Provide the [X, Y] coordinate of the cell's center where the given text is located.  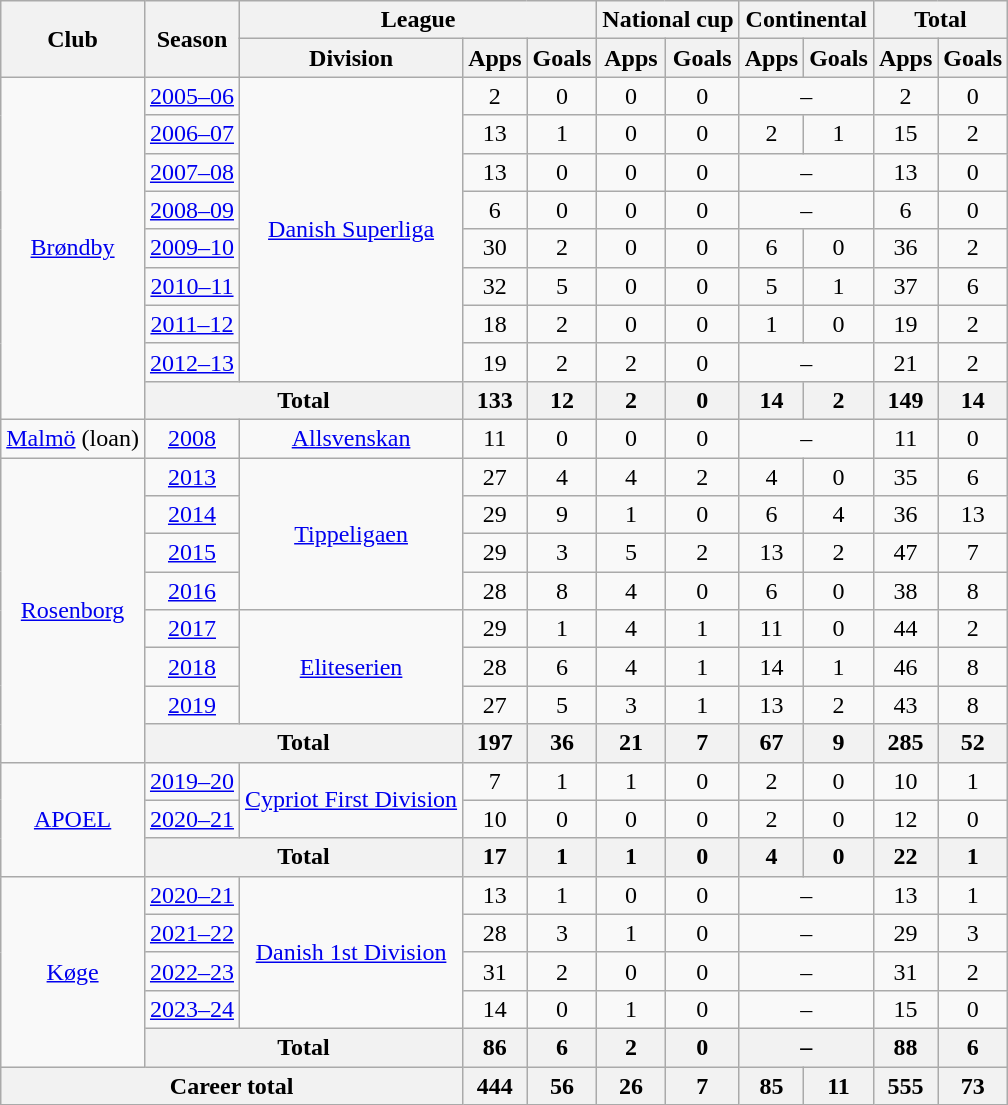
2014 [192, 515]
555 [905, 1085]
285 [905, 743]
2012–13 [192, 362]
2005–06 [192, 96]
38 [905, 591]
32 [495, 286]
2008–09 [192, 210]
League [418, 20]
2019 [192, 705]
22 [905, 857]
APOEL [73, 819]
National cup [668, 20]
Danish Superliga [352, 229]
149 [905, 400]
44 [905, 629]
Allsvenskan [352, 438]
Season [192, 39]
52 [973, 743]
2010–11 [192, 286]
56 [562, 1085]
2019–20 [192, 781]
444 [495, 1085]
73 [973, 1085]
2008 [192, 438]
2023–24 [192, 1009]
2021–22 [192, 933]
2015 [192, 553]
Division [352, 58]
Rosenborg [73, 610]
2006–07 [192, 134]
Career total [232, 1085]
17 [495, 857]
Continental [806, 20]
Club [73, 39]
Malmö (loan) [73, 438]
Køge [73, 971]
37 [905, 286]
Cypriot First Division [352, 800]
2016 [192, 591]
2011–12 [192, 324]
2009–10 [192, 248]
Eliteserien [352, 667]
46 [905, 667]
88 [905, 1047]
Danish 1st Division [352, 952]
67 [771, 743]
35 [905, 477]
2022–23 [192, 971]
26 [631, 1085]
Tippeligaen [352, 534]
133 [495, 400]
85 [771, 1085]
2013 [192, 477]
2007–08 [192, 172]
Brøndby [73, 248]
47 [905, 553]
18 [495, 324]
2017 [192, 629]
30 [495, 248]
43 [905, 705]
197 [495, 743]
86 [495, 1047]
2018 [192, 667]
